Provide the [X, Y] coordinate of the cell's center where the given text is located.  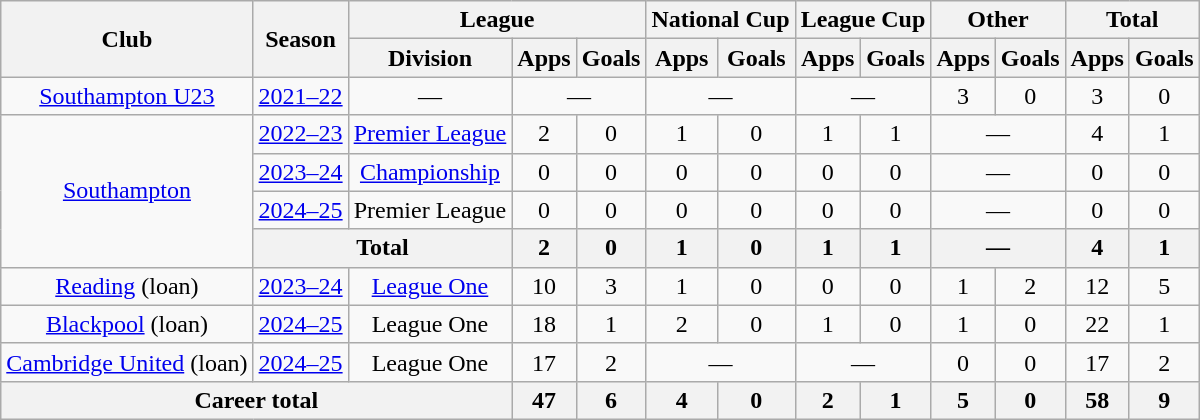
2022–23 [300, 134]
National Cup [720, 20]
Club [127, 39]
Blackpool (loan) [127, 324]
47 [544, 400]
Reading (loan) [127, 286]
18 [544, 324]
Career total [256, 400]
Southampton U23 [127, 96]
9 [1164, 400]
League [497, 20]
58 [1097, 400]
22 [1097, 324]
Cambridge United (loan) [127, 362]
Season [300, 39]
Southampton [127, 191]
Other [998, 20]
12 [1097, 286]
League Cup [863, 20]
10 [544, 286]
Championship [430, 172]
Division [430, 58]
2021–22 [300, 96]
6 [611, 400]
